Pinpoint the cell where the given text exists, returning its [x, y] midpoint coordinate. 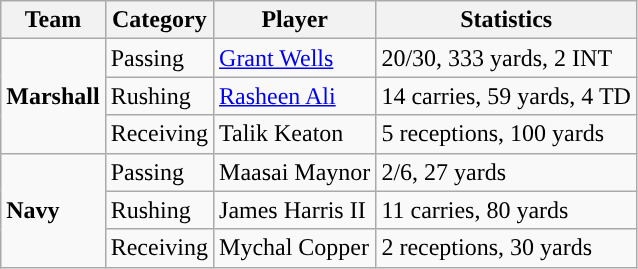
11 carries, 80 yards [506, 210]
James Harris II [295, 210]
Navy [53, 210]
Talik Keaton [295, 134]
Mychal Copper [295, 248]
Rasheen Ali [295, 96]
Grant Wells [295, 58]
20/30, 333 yards, 2 INT [506, 58]
Statistics [506, 20]
2/6, 27 yards [506, 172]
Marshall [53, 96]
Maasai Maynor [295, 172]
Team [53, 20]
2 receptions, 30 yards [506, 248]
Category [159, 20]
5 receptions, 100 yards [506, 134]
Player [295, 20]
14 carries, 59 yards, 4 TD [506, 96]
